Identify which cell holds the provided text, then report its (X, Y) central coordinate. 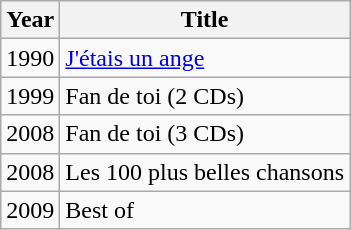
Year (30, 20)
Les 100 plus belles chansons (205, 172)
1990 (30, 58)
J'étais un ange (205, 58)
Best of (205, 210)
Title (205, 20)
2009 (30, 210)
Fan de toi (2 CDs) (205, 96)
Fan de toi (3 CDs) (205, 134)
1999 (30, 96)
